Find where the given text appears and provide that cell's center as [x, y] coordinate. 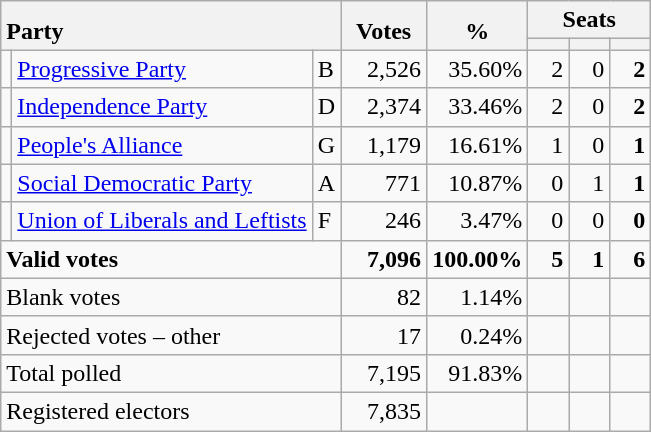
G [326, 145]
People's Alliance [162, 145]
Independence Party [162, 107]
2,526 [384, 69]
% [478, 26]
17 [384, 335]
91.83% [478, 373]
Rejected votes – other [171, 335]
Party [171, 26]
D [326, 107]
33.46% [478, 107]
A [326, 183]
Registered electors [171, 411]
Votes [384, 26]
0.24% [478, 335]
Seats [590, 20]
7,195 [384, 373]
Valid votes [171, 259]
35.60% [478, 69]
Social Democratic Party [162, 183]
771 [384, 183]
B [326, 69]
7,835 [384, 411]
10.87% [478, 183]
246 [384, 221]
Progressive Party [162, 69]
Union of Liberals and Leftists [162, 221]
Blank votes [171, 297]
Total polled [171, 373]
3.47% [478, 221]
5 [548, 259]
6 [630, 259]
82 [384, 297]
100.00% [478, 259]
7,096 [384, 259]
1,179 [384, 145]
1.14% [478, 297]
16.61% [478, 145]
2,374 [384, 107]
F [326, 221]
